Search for the cell housing the specified text and yield its [x, y] center coordinate. 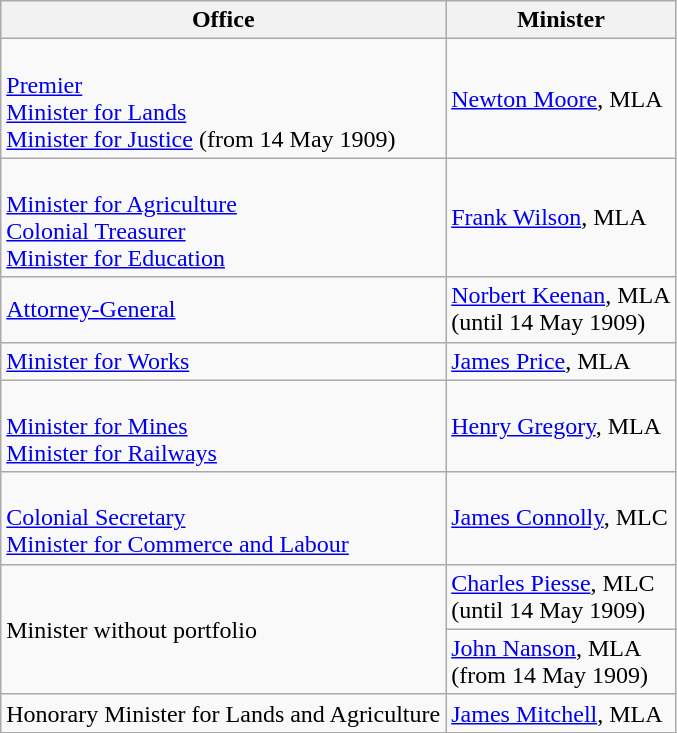
Norbert Keenan, MLA(until 14 May 1909) [561, 310]
Newton Moore, MLA [561, 98]
Premier Minister for Lands Minister for Justice (from 14 May 1909) [224, 98]
Office [224, 20]
Minister for Works [224, 361]
Attorney-General [224, 310]
James Price, MLA [561, 361]
Minister for Agriculture Colonial Treasurer Minister for Education [224, 218]
Charles Piesse, MLC(until 14 May 1909) [561, 596]
Frank Wilson, MLA [561, 218]
James Connolly, MLC [561, 518]
Henry Gregory, MLA [561, 426]
Minister without portfolio [224, 629]
Minister [561, 20]
Minister for Mines Minister for Railways [224, 426]
John Nanson, MLA(from 14 May 1909) [561, 662]
Honorary Minister for Lands and Agriculture [224, 713]
Colonial Secretary Minister for Commerce and Labour [224, 518]
James Mitchell, MLA [561, 713]
